For the text-containing cell, return its midpoint in (x, y) coordinate format. 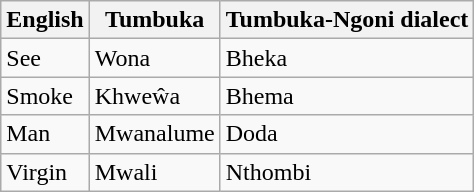
Smoke (45, 96)
Tumbuka-Ngoni dialect (347, 20)
Wona (154, 58)
Bhema (347, 96)
Bheka (347, 58)
English (45, 20)
Mwanalume (154, 134)
Doda (347, 134)
Nthombi (347, 172)
See (45, 58)
Mwali (154, 172)
Man (45, 134)
Virgin (45, 172)
Khweŵa (154, 96)
Tumbuka (154, 20)
